Return the (x, y) coordinate for the center point of the cell that contains the specified text.  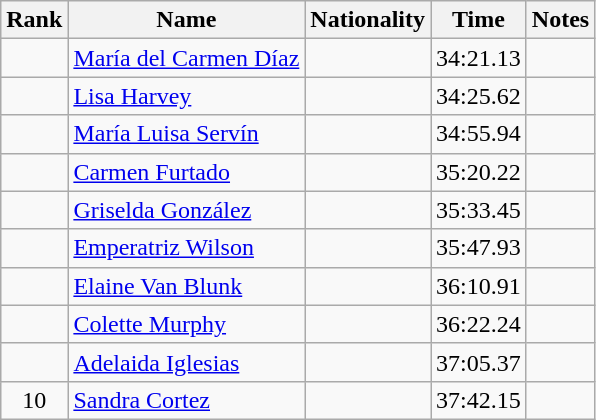
35:20.22 (479, 172)
Rank (34, 20)
Nationality (368, 20)
34:25.62 (479, 96)
36:22.24 (479, 324)
Notes (560, 20)
María Luisa Servín (186, 134)
Sandra Cortez (186, 400)
Elaine Van Blunk (186, 286)
10 (34, 400)
Time (479, 20)
Carmen Furtado (186, 172)
María del Carmen Díaz (186, 58)
Emperatriz Wilson (186, 248)
Griselda González (186, 210)
Lisa Harvey (186, 96)
37:05.37 (479, 362)
Colette Murphy (186, 324)
35:47.93 (479, 248)
35:33.45 (479, 210)
34:55.94 (479, 134)
Name (186, 20)
37:42.15 (479, 400)
36:10.91 (479, 286)
Adelaida Iglesias (186, 362)
34:21.13 (479, 58)
